From the cell containing the given text, extract its center point as [x, y] coordinate. 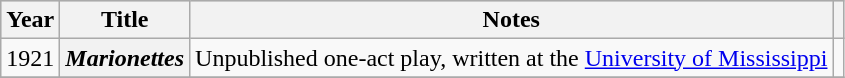
Unpublished one-act play, written at the University of Mississippi [512, 58]
Year [30, 20]
1921 [30, 58]
Title [125, 20]
Notes [512, 20]
Marionettes [125, 58]
